Determine the (x, y) coordinate at the center of the cell enclosing the given text.  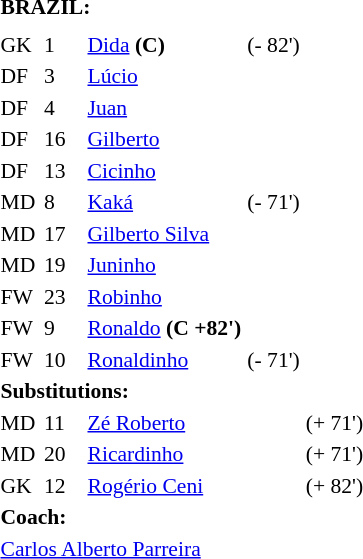
20 (62, 454)
3 (62, 76)
Ricardinho (164, 454)
4 (62, 108)
8 (62, 202)
Robinho (164, 296)
13 (62, 170)
Ronaldinho (164, 360)
11 (62, 422)
Gilberto Silva (164, 234)
Dida (C) (164, 44)
19 (62, 265)
9 (62, 328)
Juan (164, 108)
12 (62, 486)
16 (62, 139)
Kaká (164, 202)
Cicinho (164, 170)
Gilberto (164, 139)
Lúcio (164, 76)
(- 82') (274, 44)
Ronaldo (C +82') (164, 328)
Zé Roberto (164, 422)
Rogério Ceni (164, 486)
Juninho (164, 265)
23 (62, 296)
17 (62, 234)
1 (62, 44)
10 (62, 360)
